Determine the (x, y) coordinate at the center of the cell enclosing the given text.  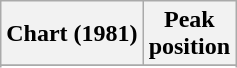
Peakposition (189, 34)
Chart (1981) (72, 34)
